Identify which cell holds the provided text, then report its (x, y) central coordinate. 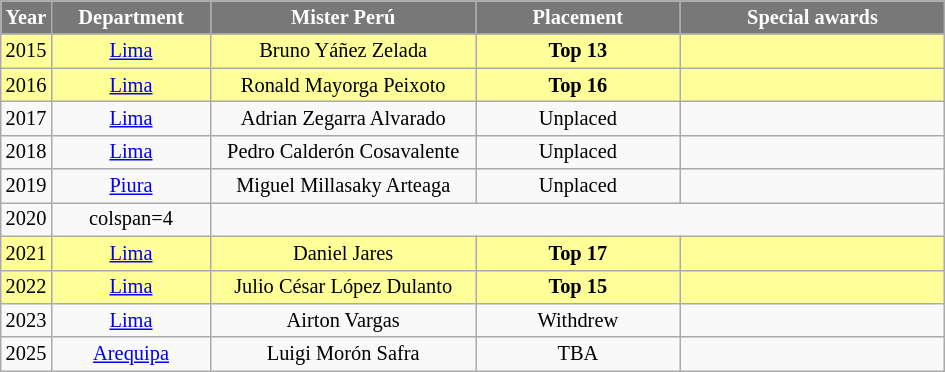
2025 (26, 354)
Piura (131, 186)
2022 (26, 287)
Bruno Yáñez Zelada (344, 51)
2021 (26, 253)
Top 15 (578, 287)
2018 (26, 152)
2016 (26, 85)
Arequipa (131, 354)
Mister Perú (344, 17)
Luigi Morón Safra (344, 354)
TBA (578, 354)
Daniel Jares (344, 253)
Miguel Millasaky Arteaga (344, 186)
Pedro Calderón Cosavalente (344, 152)
2020 (26, 219)
2019 (26, 186)
Special awards (812, 17)
Ronald Mayorga Peixoto (344, 85)
Top 13 (578, 51)
Top 16 (578, 85)
Airton Vargas (344, 320)
Department (131, 17)
Placement (578, 17)
Withdrew (578, 320)
2023 (26, 320)
Adrian Zegarra Alvarado (344, 118)
Year (26, 17)
2015 (26, 51)
colspan=4 (131, 219)
2017 (26, 118)
Julio César López Dulanto (344, 287)
Top 17 (578, 253)
